From the cell containing the given text, extract its center point as (x, y) coordinate. 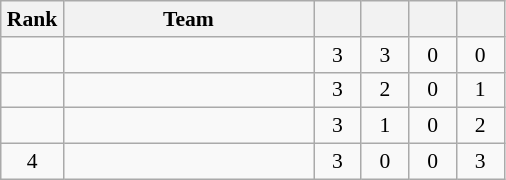
Rank (32, 19)
4 (32, 162)
Team (188, 19)
